Pinpoint the cell where the given text exists, returning its (X, Y) midpoint coordinate. 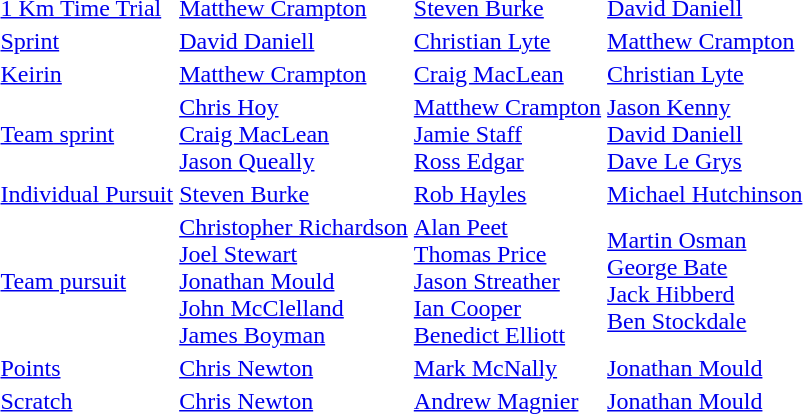
Chris Newton (294, 368)
Rob Hayles (507, 194)
Matthew Crampton (294, 74)
Alan Peet Thomas Price Jason Streather Ian Cooper Benedict Elliott (507, 281)
Mark McNally (507, 368)
David Daniell (294, 41)
Chris Hoy Craig MacLean Jason Queally (294, 134)
Craig MacLean (507, 74)
Christian Lyte (507, 41)
Steven Burke (294, 194)
Christopher Richardson Joel Stewart Jonathan Mould John McClelland James Boyman (294, 281)
Matthew Crampton Jamie Staff Ross Edgar (507, 134)
